Return the (x, y) coordinate for the center point of the cell that contains the specified text.  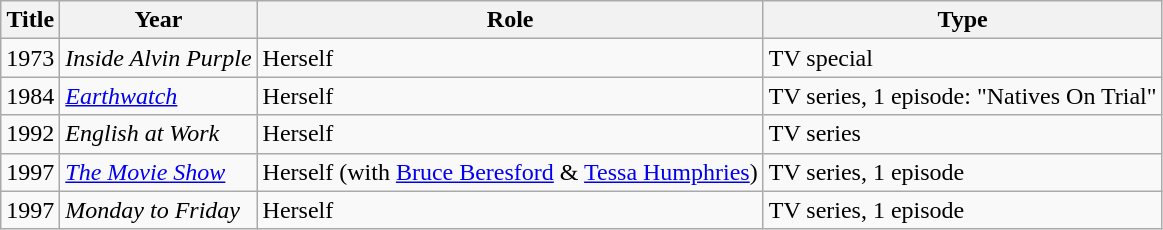
Monday to Friday (158, 210)
Year (158, 20)
TV special (962, 58)
English at Work (158, 134)
Herself (with Bruce Beresford & Tessa Humphries) (510, 172)
Earthwatch (158, 96)
Title (30, 20)
1984 (30, 96)
Role (510, 20)
TV series, 1 episode: "Natives On Trial" (962, 96)
TV series (962, 134)
1992 (30, 134)
Inside Alvin Purple (158, 58)
The Movie Show (158, 172)
1973 (30, 58)
Type (962, 20)
